Determine the [X, Y] coordinate at the center of the cell enclosing the given text.  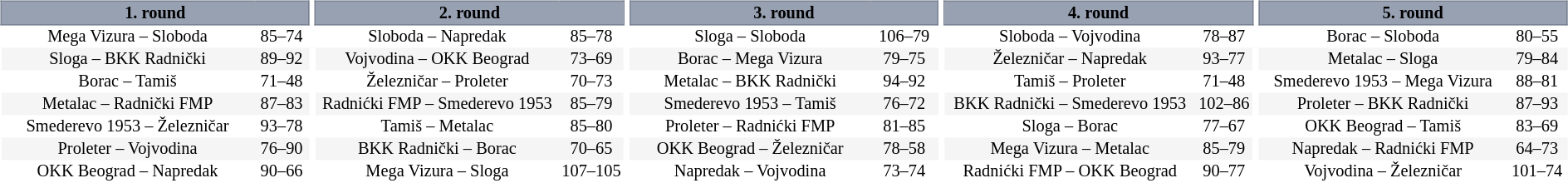
Borac – Tamiš [128, 82]
70–65 [591, 150]
93–78 [282, 126]
Sloboda – Napredak [437, 37]
Proleter – Vojvodina [128, 150]
Sloboda – Vojvodina [1070, 37]
90–77 [1224, 171]
Mega Vizura – Sloga [437, 171]
Napredak – Vojvodina [750, 171]
Smederevo 1953 – Tamiš [750, 105]
Mega Vizura – Sloboda [128, 37]
70–73 [591, 82]
88–81 [1537, 82]
BKK Radnički – Borac [437, 150]
Vojvodina – Železničar [1384, 171]
73–74 [904, 171]
107–105 [591, 171]
Radnićki FMP – OKK Beograd [1070, 171]
102–86 [1224, 105]
78–58 [904, 150]
OKK Beograd – Železničar [750, 150]
Tamiš – Proleter [1070, 82]
3. round [784, 12]
Tamiš – Metalac [437, 126]
90–66 [282, 171]
Proleter – BKK Radnički [1384, 105]
Sloga – Sloboda [750, 37]
80–55 [1537, 37]
89–92 [282, 60]
Smederevo 1953 – Železničar [128, 126]
1. round [154, 12]
81–85 [904, 126]
85–74 [282, 37]
93–77 [1224, 60]
83–69 [1537, 126]
76–90 [282, 150]
Sloga – BKK Radnički [128, 60]
Napredak – Radnićki FMP [1384, 150]
Metalac – Sloga [1384, 60]
87–83 [282, 105]
BKK Radnički – Smederevo 1953 [1070, 105]
Železničar – Napredak [1070, 60]
OKK Beograd – Napredak [128, 171]
64–73 [1537, 150]
Metalac – BKK Radnički [750, 82]
106–79 [904, 37]
Vojvodina – OKK Beograd [437, 60]
78–87 [1224, 37]
Smederevo 1953 – Mega Vizura [1384, 82]
2. round [470, 12]
85–78 [591, 37]
79–84 [1537, 60]
Radnićki FMP – Smederevo 1953 [437, 105]
85–80 [591, 126]
4. round [1098, 12]
Borac – Mega Vizura [750, 60]
77–67 [1224, 126]
76–72 [904, 105]
73–69 [591, 60]
Mega Vizura – Metalac [1070, 150]
OKK Beograd – Tamiš [1384, 126]
Metalac – Radnički FMP [128, 105]
Železničar – Proleter [437, 82]
79–75 [904, 60]
Sloga – Borac [1070, 126]
Proleter – Radnićki FMP [750, 126]
Borac – Sloboda [1384, 37]
94–92 [904, 82]
101–74 [1537, 171]
5. round [1414, 12]
87–93 [1537, 105]
